Extract the [X, Y] coordinate from the center of the cell holding the provided text.  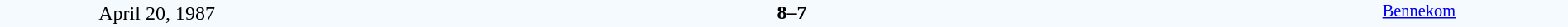
April 20, 1987 [157, 13]
8–7 [791, 12]
Bennekom [1419, 13]
